Identify which cell holds the provided text, then report its [X, Y] central coordinate. 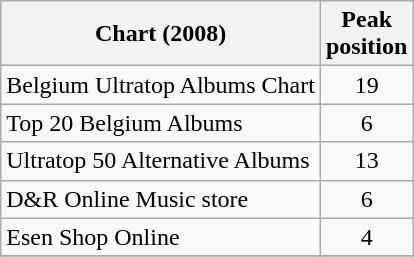
Ultratop 50 Alternative Albums [161, 161]
Peakposition [366, 34]
Esen Shop Online [161, 237]
13 [366, 161]
D&R Online Music store [161, 199]
Belgium Ultratop Albums Chart [161, 85]
4 [366, 237]
19 [366, 85]
Chart (2008) [161, 34]
Top 20 Belgium Albums [161, 123]
